Determine the (x, y) coordinate at the center of the cell enclosing the given text.  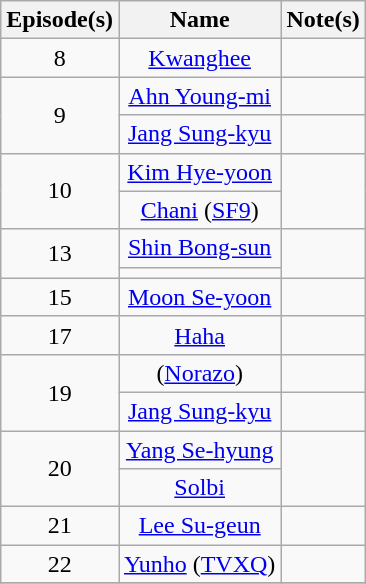
Kwanghee (199, 58)
Note(s) (323, 20)
Solbi (199, 488)
20 (60, 468)
22 (60, 564)
Moon Se-yoon (199, 297)
8 (60, 58)
13 (60, 254)
15 (60, 297)
Ahn Young-mi (199, 96)
10 (60, 191)
Yunho (TVXQ) (199, 564)
Episode(s) (60, 20)
Name (199, 20)
21 (60, 526)
19 (60, 392)
Haha (199, 335)
Shin Bong-sun (199, 248)
Chani (SF9) (199, 210)
Kim Hye-yoon (199, 172)
17 (60, 335)
Lee Su-geun (199, 526)
(Norazo) (199, 373)
9 (60, 115)
Yang Se-hyung (199, 449)
